From the cell containing the given text, extract its center point as (x, y) coordinate. 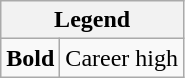
Career high (122, 58)
Bold (30, 58)
Legend (92, 20)
